Determine the [x, y] coordinate at the center of the cell enclosing the given text.  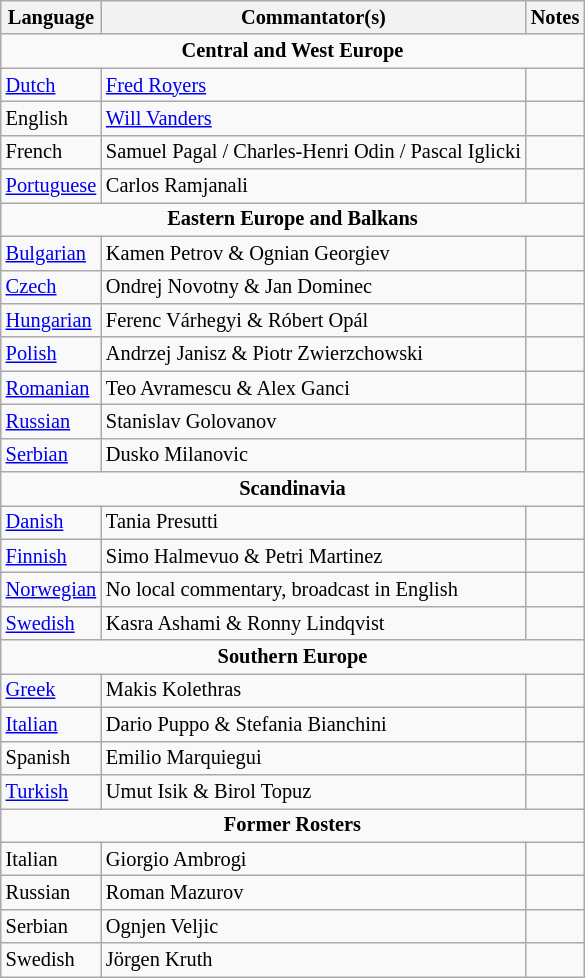
Makis Kolethras [314, 691]
Stanislav Golovanov [314, 422]
Ognjen Veljic [314, 926]
Commantator(s) [314, 18]
Greek [51, 691]
Czech [51, 287]
Kasra Ashami & Ronny Lindqvist [314, 624]
Dutch [51, 85]
Former Rosters [292, 825]
English [51, 119]
Andrzej Janisz & Piotr Zwierzchowski [314, 354]
Jörgen Kruth [314, 960]
Bulgarian [51, 253]
Dario Puppo & Stefania Bianchini [314, 725]
Notes [555, 18]
Scandinavia [292, 489]
Finnish [51, 556]
Carlos Ramjanali [314, 186]
Eastern Europe and Balkans [292, 220]
Southern Europe [292, 657]
French [51, 152]
Language [51, 18]
Turkish [51, 792]
No local commentary, broadcast in English [314, 590]
Spanish [51, 758]
Samuel Pagal / Charles-Henri Odin / Pascal Iglicki [314, 152]
Romanian [51, 388]
Fred Royers [314, 85]
Ondrej Novotny & Jan Dominec [314, 287]
Central and West Europe [292, 51]
Danish [51, 523]
Polish [51, 354]
Emilio Marquiegui [314, 758]
Will Vanders [314, 119]
Tania Presutti [314, 523]
Simo Halmevuo & Petri Martinez [314, 556]
Teo Avramescu & Alex Ganci [314, 388]
Ferenc Várhegyi & Róbert Opál [314, 321]
Umut Isik & Birol Topuz [314, 792]
Kamen Petrov & Ognian Georgiev [314, 253]
Dusko Milanovic [314, 455]
Norwegian [51, 590]
Portuguese [51, 186]
Hungarian [51, 321]
Roman Mazurov [314, 893]
Giorgio Ambrogi [314, 859]
